Find where the given text appears and provide that cell's center as (X, Y) coordinate. 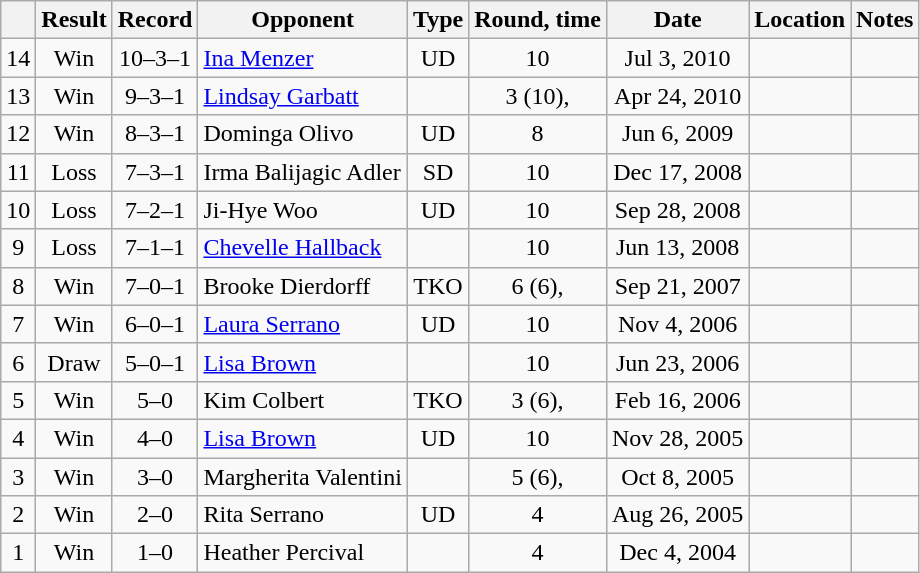
3–0 (155, 477)
8–3–1 (155, 134)
Jun 6, 2009 (677, 134)
Lindsay Garbatt (302, 96)
Brooke Dierdorff (302, 286)
Date (677, 20)
Sep 21, 2007 (677, 286)
Jun 13, 2008 (677, 248)
4–0 (155, 438)
7–3–1 (155, 172)
3 (6), (538, 400)
9 (18, 248)
Dec 17, 2008 (677, 172)
Nov 4, 2006 (677, 324)
Opponent (302, 20)
Dominga Olivo (302, 134)
Apr 24, 2010 (677, 96)
Rita Serrano (302, 515)
6–0–1 (155, 324)
Heather Percival (302, 553)
Sep 28, 2008 (677, 210)
Margherita Valentini (302, 477)
Dec 4, 2004 (677, 553)
Nov 28, 2005 (677, 438)
10–3–1 (155, 58)
5–0 (155, 400)
11 (18, 172)
Ji-Hye Woo (302, 210)
5 (6), (538, 477)
Type (438, 20)
Kim Colbert (302, 400)
7–0–1 (155, 286)
1 (18, 553)
3 (10), (538, 96)
Jun 23, 2006 (677, 362)
Laura Serrano (302, 324)
9–3–1 (155, 96)
5–0–1 (155, 362)
2–0 (155, 515)
Round, time (538, 20)
6 (18, 362)
7–1–1 (155, 248)
Record (155, 20)
Notes (885, 20)
Aug 26, 2005 (677, 515)
5 (18, 400)
14 (18, 58)
Draw (74, 362)
Irma Balijagic Adler (302, 172)
7–2–1 (155, 210)
Location (800, 20)
Chevelle Hallback (302, 248)
Ina Menzer (302, 58)
6 (6), (538, 286)
Jul 3, 2010 (677, 58)
Oct 8, 2005 (677, 477)
12 (18, 134)
7 (18, 324)
13 (18, 96)
Result (74, 20)
3 (18, 477)
2 (18, 515)
SD (438, 172)
1–0 (155, 553)
Feb 16, 2006 (677, 400)
